Return the (x, y) coordinate for the center point of the cell that contains the specified text.  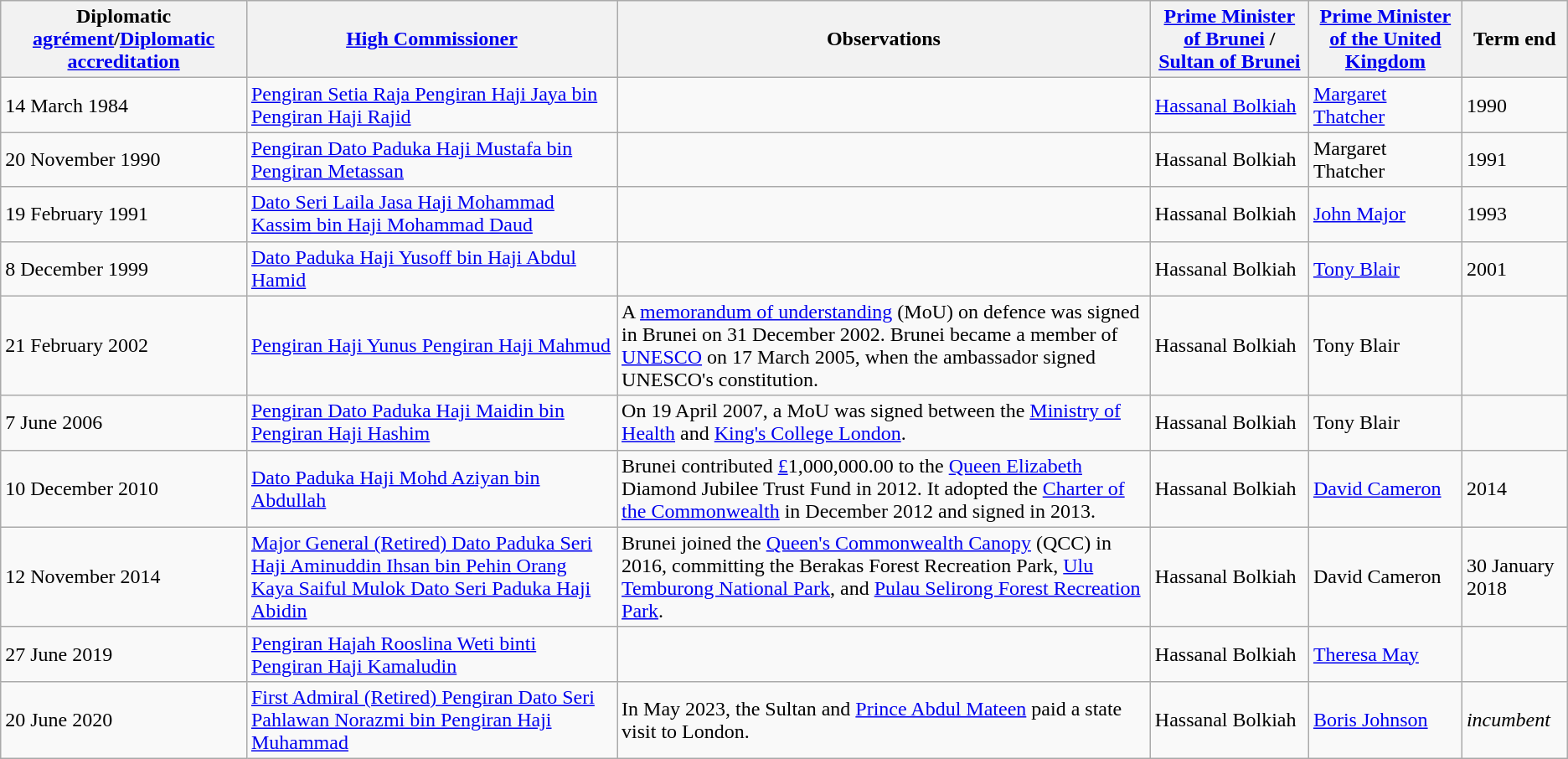
Pengiran Haji Yunus Pengiran Haji Mahmud (431, 345)
27 June 2019 (124, 653)
Pengiran Setia Raja Pengiran Haji Jaya bin Pengiran Haji Rajid (431, 106)
1990 (1514, 106)
Observations (885, 39)
19 February 1991 (124, 214)
Theresa May (1385, 653)
Dato Paduka Haji Yusoff bin Haji Abdul Hamid (431, 268)
Diplomatic agrément/Diplomatic accreditation (124, 39)
1993 (1514, 214)
Prime Minister of the United Kingdom (1385, 39)
21 February 2002 (124, 345)
incumbent (1514, 720)
John Major (1385, 214)
Dato Seri Laila Jasa Haji Mohammad Kassim bin Haji Mohammad Daud (431, 214)
On 19 April 2007, a MoU was signed between the Ministry of Health and King's College London. (885, 422)
High Commissioner (431, 39)
14 March 1984 (124, 106)
Dato Paduka Haji Mohd Aziyan bin Abdullah (431, 488)
7 June 2006 (124, 422)
10 December 2010 (124, 488)
20 June 2020 (124, 720)
Pengiran Dato Paduka Haji Mustafa bin Pengiran Metassan (431, 159)
Term end (1514, 39)
8 December 1999 (124, 268)
20 November 1990 (124, 159)
Boris Johnson (1385, 720)
1991 (1514, 159)
2001 (1514, 268)
In May 2023, the Sultan and Prince Abdul Mateen paid a state visit to London. (885, 720)
12 November 2014 (124, 576)
Major General (Retired) Dato Paduka Seri Haji Aminuddin Ihsan bin Pehin Orang Kaya Saiful Mulok Dato Seri Paduka Haji Abidin (431, 576)
First Admiral (Retired) Pengiran Dato Seri Pahlawan Norazmi bin Pengiran Haji Muhammad (431, 720)
Pengiran Dato Paduka Haji Maidin bin Pengiran Haji Hashim (431, 422)
30 January 2018 (1514, 576)
Prime Minister of Brunei / Sultan of Brunei (1230, 39)
2014 (1514, 488)
Pengiran Hajah Rooslina Weti binti Pengiran Haji Kamaludin (431, 653)
